Output the (x, y) coordinate of the center of the cell containing the given text.  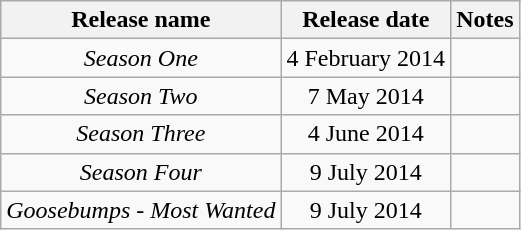
4 June 2014 (366, 134)
Goosebumps - Most Wanted (141, 210)
4 February 2014 (366, 58)
Notes (485, 20)
Season Two (141, 96)
Season Three (141, 134)
Release name (141, 20)
Season One (141, 58)
7 May 2014 (366, 96)
Release date (366, 20)
Season Four (141, 172)
